Detect which cell encompasses the target text, then output its [x, y] center coordinate. 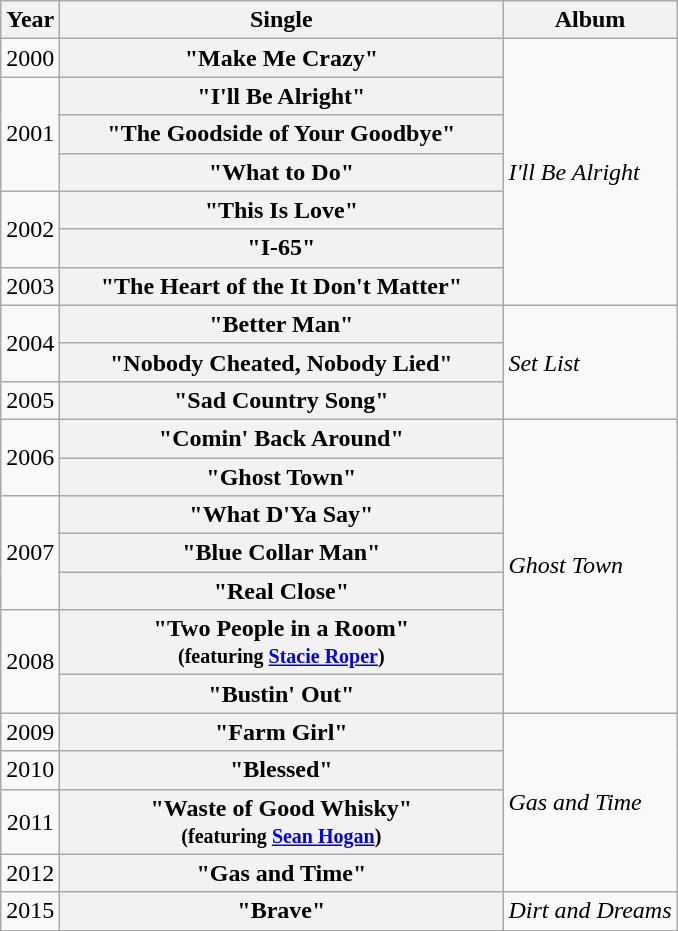
"I-65" [282, 248]
"Waste of Good Whisky"(featuring Sean Hogan) [282, 822]
Gas and Time [590, 802]
"Two People in a Room"(featuring Stacie Roper) [282, 642]
2004 [30, 343]
I'll Be Alright [590, 172]
2001 [30, 134]
"Blessed" [282, 770]
"Brave" [282, 911]
"This Is Love" [282, 210]
Set List [590, 362]
2011 [30, 822]
"What to Do" [282, 172]
2002 [30, 229]
2003 [30, 286]
2010 [30, 770]
2005 [30, 400]
Ghost Town [590, 566]
"Better Man" [282, 324]
"The Heart of the It Don't Matter" [282, 286]
2012 [30, 873]
"Bustin' Out" [282, 694]
"Make Me Crazy" [282, 58]
Single [282, 20]
2008 [30, 662]
"Real Close" [282, 591]
"The Goodside of Your Goodbye" [282, 134]
"Sad Country Song" [282, 400]
2009 [30, 732]
"Nobody Cheated, Nobody Lied" [282, 362]
Dirt and Dreams [590, 911]
2006 [30, 457]
"I'll Be Alright" [282, 96]
2007 [30, 553]
"Comin' Back Around" [282, 438]
Year [30, 20]
"Gas and Time" [282, 873]
"What D'Ya Say" [282, 515]
"Farm Girl" [282, 732]
"Ghost Town" [282, 477]
"Blue Collar Man" [282, 553]
2015 [30, 911]
Album [590, 20]
2000 [30, 58]
